Locate the cell with the specified text and output its [x, y] center coordinate. 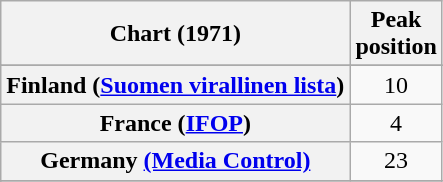
France (IFOP) [176, 123]
10 [396, 85]
Peakposition [396, 34]
Germany (Media Control) [176, 161]
23 [396, 161]
Finland (Suomen virallinen lista) [176, 85]
Chart (1971) [176, 34]
4 [396, 123]
